From the cell containing the given text, extract its center point as (x, y) coordinate. 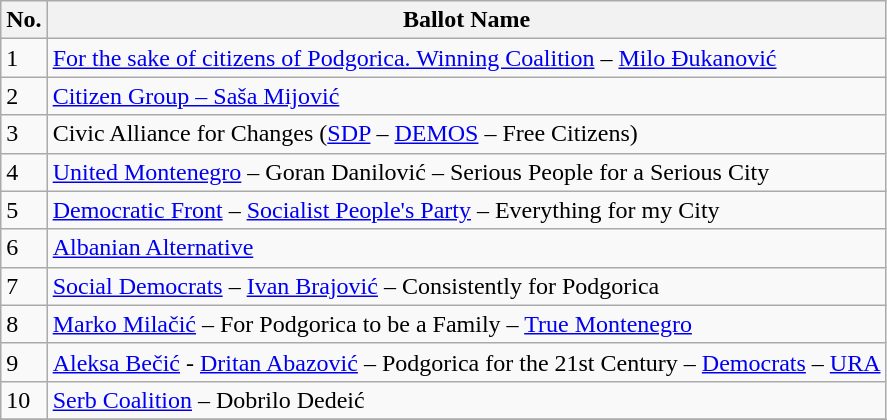
8 (24, 324)
Social Democrats – Ivan Brajović – Consistently for Podgorica (466, 286)
United Montenegro – Goran Danilović – Serious People for a Serious City (466, 172)
Serb Coalition – Dobrilo Dedeić (466, 400)
7 (24, 286)
2 (24, 96)
9 (24, 362)
Albanian Alternative (466, 248)
Civic Alliance for Changes (SDP – DEMOS – Free Citizens) (466, 134)
1 (24, 58)
4 (24, 172)
3 (24, 134)
Citizen Group – Saša Mijović (466, 96)
Ballot Name (466, 20)
No. (24, 20)
For the sake of citizens of Podgorica. Winning Coalition – Milo Đukanović (466, 58)
Aleksa Bečić - Dritan Abazović – Podgorica for the 21st Century – Democrats – URA (466, 362)
Marko Milačić – For Podgorica to be a Family – True Montenegro (466, 324)
5 (24, 210)
Democratic Front – Socialist People's Party – Everything for my City (466, 210)
6 (24, 248)
10 (24, 400)
